Provide the (x, y) coordinate of the cell's center where the given text is located.  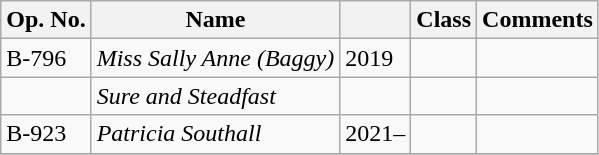
Class (444, 20)
Sure and Steadfast (216, 96)
Op. No. (46, 20)
2021– (376, 134)
Comments (538, 20)
B-923 (46, 134)
2019 (376, 58)
Miss Sally Anne (Baggy) (216, 58)
B-796 (46, 58)
Patricia Southall (216, 134)
Name (216, 20)
